Pinpoint the cell where the given text exists, returning its (X, Y) midpoint coordinate. 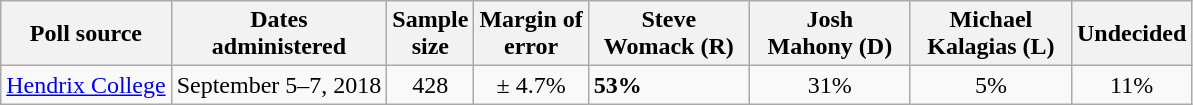
Margin oferror (531, 34)
MichaelKalagias (L) (990, 34)
53% (668, 85)
Poll source (86, 34)
428 (430, 85)
5% (990, 85)
Datesadministered (279, 34)
JoshMahony (D) (830, 34)
11% (1131, 85)
September 5–7, 2018 (279, 85)
SteveWomack (R) (668, 34)
Samplesize (430, 34)
31% (830, 85)
Hendrix College (86, 85)
± 4.7% (531, 85)
Undecided (1131, 34)
